Return (X, Y) of the center of cell containing provided text 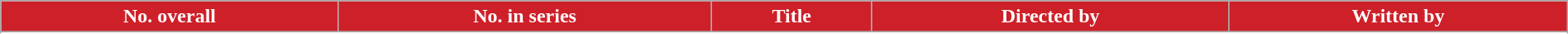
Directed by (1050, 17)
No. overall (170, 17)
No. in series (524, 17)
Title (792, 17)
Written by (1398, 17)
